Find where the given text appears and provide that cell's center as [x, y] coordinate. 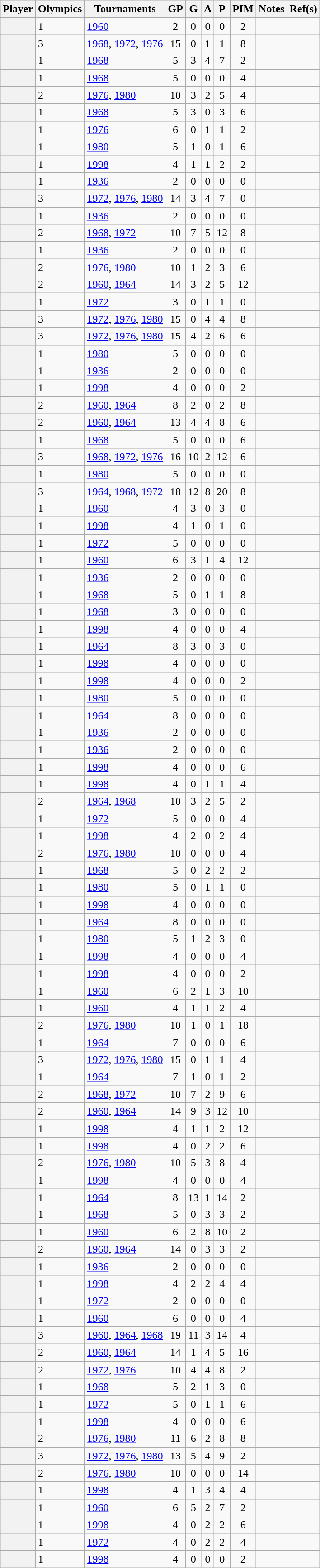
Notes [272, 9]
19 [175, 1335]
G [193, 9]
Tournaments [125, 9]
A [207, 9]
Olympics [60, 9]
GP [175, 9]
Player [18, 9]
1960, 1964, 1968 [125, 1335]
PIM [243, 9]
1972, 1976 [125, 1370]
Ref(s) [303, 9]
P [222, 9]
20 [222, 491]
1964, 1968, 1972 [125, 491]
1976 [125, 129]
1964, 1968 [125, 801]
